Identify which cell holds the provided text, then report its (X, Y) central coordinate. 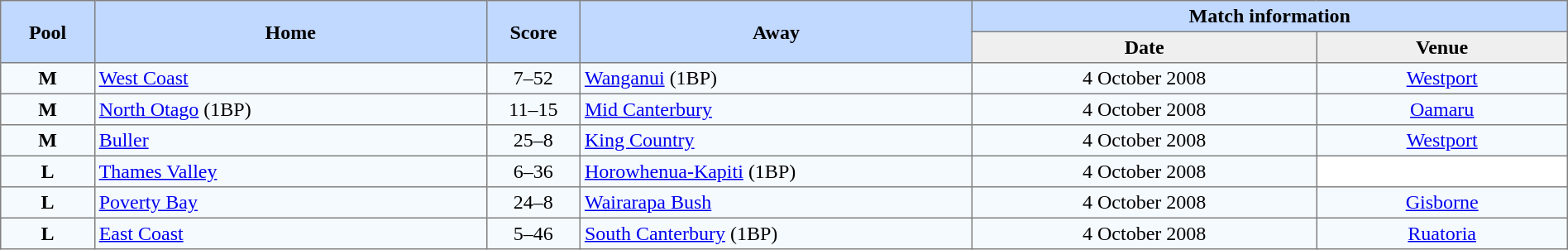
6–36 (533, 171)
7–52 (533, 79)
Pool (48, 31)
Wanganui (1BP) (777, 79)
24–8 (533, 203)
Mid Canterbury (777, 109)
Home (290, 31)
Poverty Bay (290, 203)
Thames Valley (290, 171)
Buller (290, 141)
West Coast (290, 79)
South Canterbury (1BP) (777, 233)
Wairarapa Bush (777, 203)
Date (1145, 47)
Gisborne (1442, 203)
Away (777, 31)
East Coast (290, 233)
Match information (1269, 17)
North Otago (1BP) (290, 109)
5–46 (533, 233)
25–8 (533, 141)
Venue (1442, 47)
Oamaru (1442, 109)
Score (533, 31)
Horowhenua-Kapiti (1BP) (777, 171)
King Country (777, 141)
11–15 (533, 109)
Ruatoria (1442, 233)
